Detect which cell encompasses the target text, then output its (x, y) center coordinate. 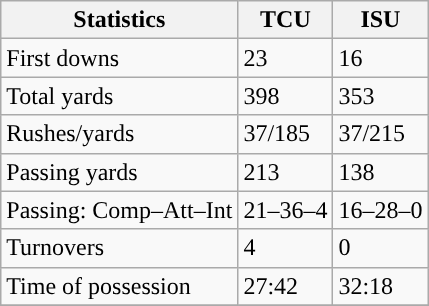
Passing: Comp–Att–Int (120, 210)
23 (286, 58)
0 (380, 248)
Turnovers (120, 248)
16 (380, 58)
TCU (286, 20)
213 (286, 172)
Rushes/yards (120, 134)
37/185 (286, 134)
Statistics (120, 20)
Passing yards (120, 172)
32:18 (380, 286)
Total yards (120, 96)
21–36–4 (286, 210)
27:42 (286, 286)
138 (380, 172)
Time of possession (120, 286)
37/215 (380, 134)
353 (380, 96)
ISU (380, 20)
16–28–0 (380, 210)
First downs (120, 58)
4 (286, 248)
398 (286, 96)
